Output the (x, y) coordinate of the center of the cell containing the given text.  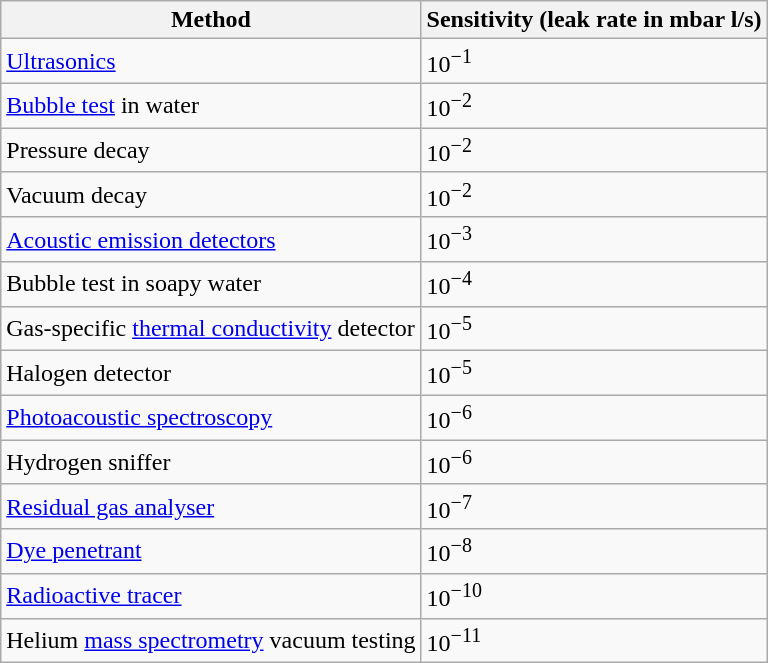
Bubble test in water (211, 106)
Acoustic emission detectors (211, 240)
Pressure decay (211, 150)
10−8 (594, 552)
Dye penetrant (211, 552)
10−3 (594, 240)
10−11 (594, 640)
Photoacoustic spectroscopy (211, 418)
10−10 (594, 596)
10−7 (594, 506)
Ultrasonics (211, 62)
Vacuum decay (211, 194)
Bubble test in soapy water (211, 284)
Helium mass spectrometry vacuum testing (211, 640)
Hydrogen sniffer (211, 462)
Radioactive tracer (211, 596)
Halogen detector (211, 374)
Sensitivity (leak rate in mbar l/s) (594, 20)
Gas-specific thermal conductivity detector (211, 328)
Method (211, 20)
Residual gas analyser (211, 506)
10−1 (594, 62)
10−4 (594, 284)
